For the text-containing cell, return its midpoint in [x, y] coordinate format. 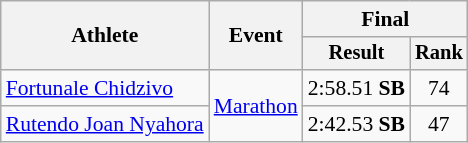
Marathon [256, 106]
Rutendo Joan Nyahora [105, 124]
2:58.51 SB [356, 88]
Athlete [105, 36]
Event [256, 36]
2:42.53 SB [356, 124]
74 [439, 88]
Fortunale Chidzivo [105, 88]
Result [356, 54]
47 [439, 124]
Final [386, 19]
Rank [439, 54]
